Search for the cell housing the specified text and yield its (x, y) center coordinate. 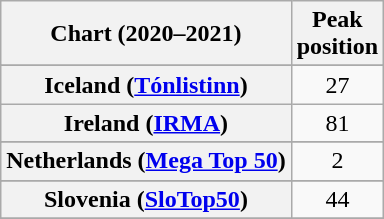
Chart (2020–2021) (146, 34)
81 (337, 123)
Iceland (Tónlistinn) (146, 85)
Slovenia (SloTop50) (146, 199)
27 (337, 85)
Peakposition (337, 34)
Ireland (IRMA) (146, 123)
44 (337, 199)
2 (337, 161)
Netherlands (Mega Top 50) (146, 161)
